Scan for the cell matching the given text and deliver its (X, Y) coordinate at center. 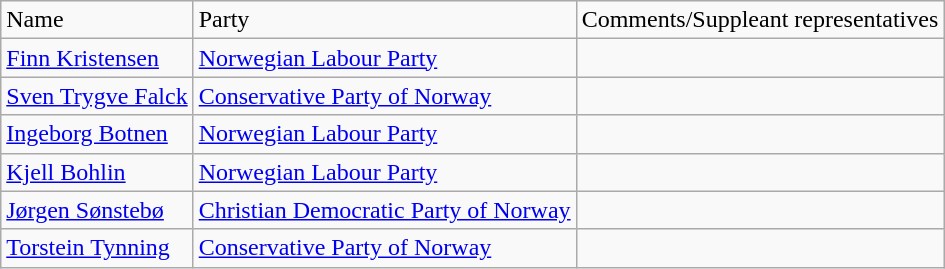
Sven Trygve Falck (97, 96)
Torstein Tynning (97, 248)
Kjell Bohlin (97, 172)
Party (384, 20)
Ingeborg Botnen (97, 134)
Comments/Suppleant representatives (760, 20)
Jørgen Sønstebø (97, 210)
Christian Democratic Party of Norway (384, 210)
Name (97, 20)
Finn Kristensen (97, 58)
